Determine the (x, y) coordinate at the center of the cell enclosing the given text.  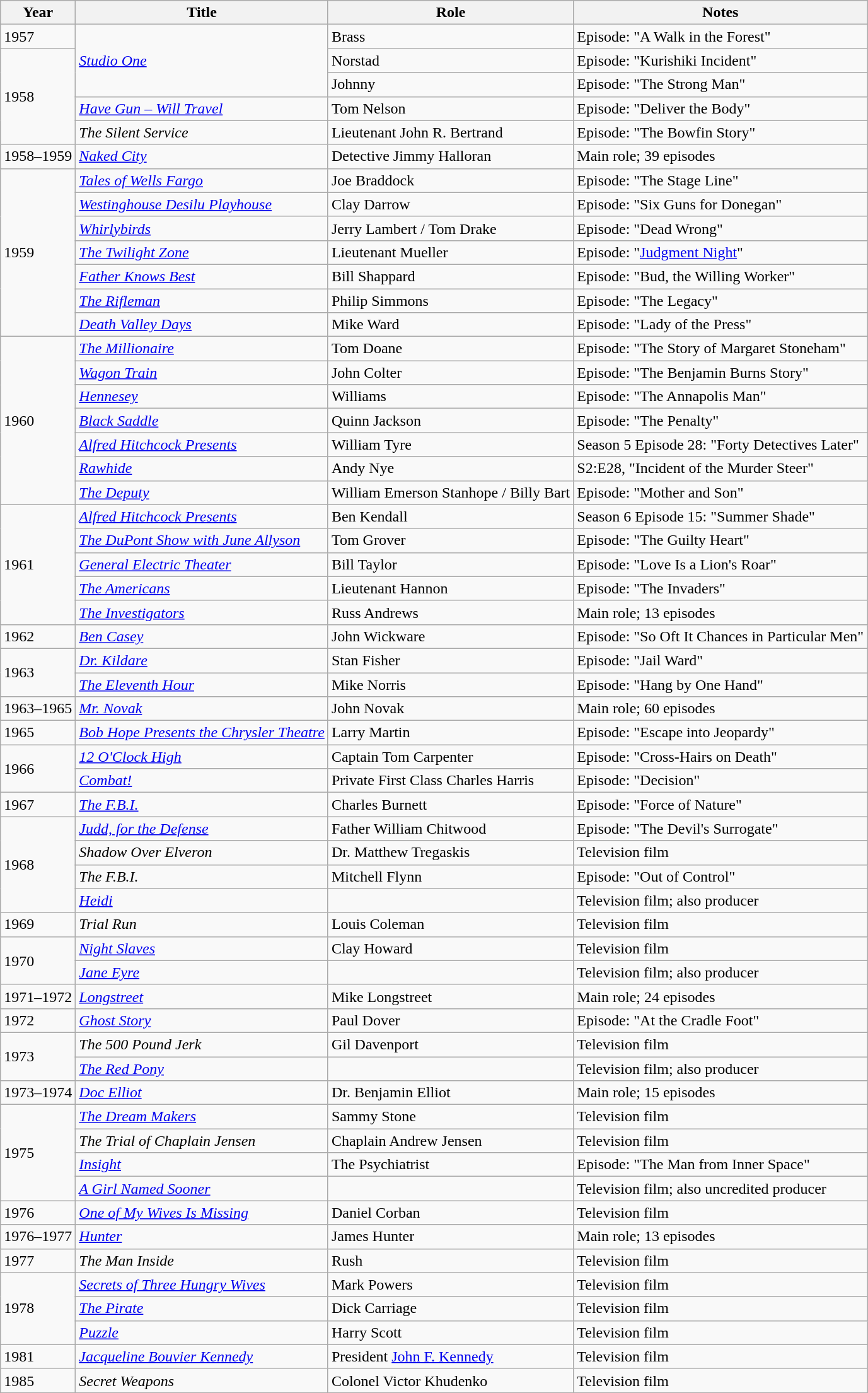
Shadow Over Elveron (202, 853)
Rush (450, 1261)
The Americans (202, 588)
Combat! (202, 781)
1973–1974 (38, 1093)
Gil Davenport (450, 1044)
Ghost Story (202, 1020)
John Colter (450, 373)
1959 (38, 252)
Episode: "The Strong Man" (720, 85)
1976–1977 (38, 1237)
Television film; also uncredited producer (720, 1189)
1965 (38, 733)
Mike Longstreet (450, 996)
Wagon Train (202, 373)
Studio One (202, 61)
Larry Martin (450, 733)
A Girl Named Sooner (202, 1189)
Lieutenant John R. Bertrand (450, 132)
Have Gun – Will Travel (202, 108)
John Wickware (450, 636)
Russ Andrews (450, 612)
Andy Nye (450, 469)
Ben Casey (202, 636)
President John F. Kennedy (450, 1356)
Episode: "Six Guns for Donegan" (720, 204)
Dr. Benjamin Elliot (450, 1093)
Title (202, 13)
The DuPont Show with June Allyson (202, 540)
Hennesey (202, 397)
Puzzle (202, 1332)
The Rifleman (202, 301)
The Millionaire (202, 349)
Mr. Novak (202, 709)
Judd, for the Defense (202, 829)
Heidi (202, 900)
Episode: "Hang by One Hand" (720, 684)
Episode: "Judgment Night" (720, 252)
Mark Powers (450, 1285)
Episode: "The Legacy" (720, 301)
John Novak (450, 709)
Season 5 Episode 28: "Forty Detectives Later" (720, 445)
Johnny (450, 85)
1963 (38, 672)
Episode: "Deliver the Body" (720, 108)
The Deputy (202, 493)
The Man Inside (202, 1261)
1967 (38, 805)
Main role; 39 episodes (720, 156)
Doc Elliot (202, 1093)
The Pirate (202, 1308)
Hunter (202, 1237)
Bob Hope Presents the Chrysler Theatre (202, 733)
Dr. Matthew Tregaskis (450, 853)
Episode: "The Penalty" (720, 421)
1981 (38, 1356)
1985 (38, 1380)
One of My Wives Is Missing (202, 1213)
Season 6 Episode 15: "Summer Shade" (720, 516)
1976 (38, 1213)
Whirlybirds (202, 228)
Quinn Jackson (450, 421)
Lieutenant Mueller (450, 252)
William Tyre (450, 445)
Detective Jimmy Halloran (450, 156)
Tom Grover (450, 540)
12 O'Clock High (202, 757)
Brass (450, 37)
The Silent Service (202, 132)
Episode: "Escape into Jeopardy" (720, 733)
The Dream Makers (202, 1117)
Episode: "The Story of Margaret Stoneham" (720, 349)
Louis Coleman (450, 924)
Father William Chitwood (450, 829)
Night Slaves (202, 948)
Episode: "Cross-Hairs on Death" (720, 757)
Clay Howard (450, 948)
Main role; 60 episodes (720, 709)
Episode: "Bud, the Willing Worker" (720, 276)
Naked City (202, 156)
Paul Dover (450, 1020)
Episode: "The Guilty Heart" (720, 540)
Bill Shappard (450, 276)
1970 (38, 960)
Episode: "Love Is a Lion's Roar" (720, 564)
Episode: "A Walk in the Forest" (720, 37)
The Investigators (202, 612)
Episode: "Lady of the Press" (720, 325)
Insight (202, 1165)
Episode: "The Man from Inner Space" (720, 1165)
Dr. Kildare (202, 660)
Main role; 24 episodes (720, 996)
Longstreet (202, 996)
Episode: "So Oft It Chances in Particular Men" (720, 636)
Norstad (450, 61)
Chaplain Andrew Jensen (450, 1141)
1978 (38, 1308)
The Red Pony (202, 1069)
Father Knows Best (202, 276)
1966 (38, 769)
Clay Darrow (450, 204)
1969 (38, 924)
Main role; 15 episodes (720, 1093)
1977 (38, 1261)
Tom Nelson (450, 108)
Episode: "Out of Control" (720, 877)
1958 (38, 96)
Mike Ward (450, 325)
Captain Tom Carpenter (450, 757)
Charles Burnett (450, 805)
James Hunter (450, 1237)
Harry Scott (450, 1332)
The 500 Pound Jerk (202, 1044)
The Eleventh Hour (202, 684)
Colonel Victor Khudenko (450, 1380)
Episode: "The Bowfin Story" (720, 132)
William Emerson Stanhope / Billy Bart (450, 493)
1962 (38, 636)
Episode: "Decision" (720, 781)
Year (38, 13)
Williams (450, 397)
Mike Norris (450, 684)
The Psychiatrist (450, 1165)
Daniel Corban (450, 1213)
Secret Weapons (202, 1380)
Episode: "The Annapolis Man" (720, 397)
Westinghouse Desilu Playhouse (202, 204)
Episode: "Kurishiki Incident" (720, 61)
Jane Eyre (202, 972)
Role (450, 13)
1960 (38, 421)
Episode: "Jail Ward" (720, 660)
Jerry Lambert / Tom Drake (450, 228)
Sammy Stone (450, 1117)
Death Valley Days (202, 325)
Episode: "Force of Nature" (720, 805)
Private First Class Charles Harris (450, 781)
1963–1965 (38, 709)
Secrets of Three Hungry Wives (202, 1285)
Black Saddle (202, 421)
Tom Doane (450, 349)
Episode: "The Benjamin Burns Story" (720, 373)
1973 (38, 1056)
Trial Run (202, 924)
1972 (38, 1020)
1957 (38, 37)
Ben Kendall (450, 516)
Tales of Wells Fargo (202, 180)
Notes (720, 13)
Dick Carriage (450, 1308)
Episode: "At the Cradle Foot" (720, 1020)
General Electric Theater (202, 564)
Episode: "The Invaders" (720, 588)
Bill Taylor (450, 564)
Stan Fisher (450, 660)
The Twilight Zone (202, 252)
1968 (38, 865)
Joe Braddock (450, 180)
Episode: "Dead Wrong" (720, 228)
Lieutenant Hannon (450, 588)
1958–1959 (38, 156)
1975 (38, 1153)
Jacqueline Bouvier Kennedy (202, 1356)
The Trial of Chaplain Jensen (202, 1141)
Philip Simmons (450, 301)
Episode: "The Stage Line" (720, 180)
1961 (38, 564)
Rawhide (202, 469)
1971–1972 (38, 996)
Episode: "Mother and Son" (720, 493)
S2:E28, "Incident of the Murder Steer" (720, 469)
Episode: "The Devil's Surrogate" (720, 829)
Mitchell Flynn (450, 877)
